Output the (X, Y) coordinate of the center of the cell containing the given text.  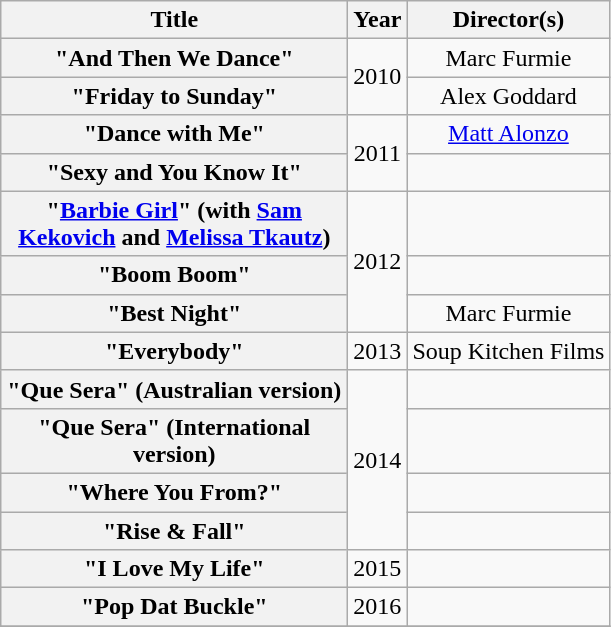
"I Love My Life" (174, 569)
"Barbie Girl" (with Sam Kekovich and Melissa Tkautz) (174, 224)
"Everybody" (174, 351)
2013 (378, 351)
"Boom Boom" (174, 275)
Matt Alonzo (508, 134)
2014 (378, 460)
"Rise & Fall" (174, 531)
Director(s) (508, 20)
2011 (378, 153)
"Que Sera" (Australian version) (174, 389)
"Best Night" (174, 313)
"And Then We Dance" (174, 58)
"Where You From?" (174, 492)
Title (174, 20)
"Friday to Sunday" (174, 96)
"Que Sera" (International version) (174, 440)
2012 (378, 262)
2016 (378, 607)
"Sexy and You Know It" (174, 172)
2015 (378, 569)
"Pop Dat Buckle" (174, 607)
2010 (378, 77)
"Dance with Me" (174, 134)
Year (378, 20)
Soup Kitchen Films (508, 351)
Alex Goddard (508, 96)
